Provide the [x, y] coordinate of the cell's center where the given text is located.  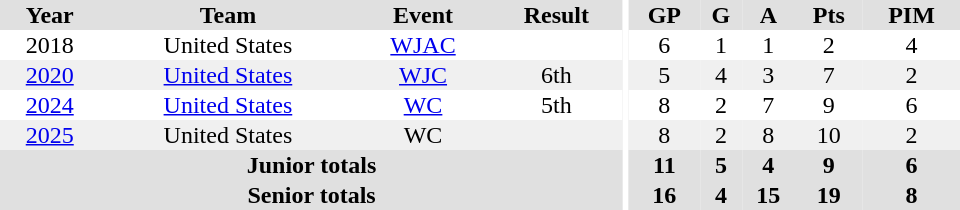
10 [829, 135]
16 [664, 195]
2018 [50, 45]
GP [664, 15]
19 [829, 195]
2024 [50, 105]
Senior totals [312, 195]
2020 [50, 75]
G [721, 15]
WJC [422, 75]
Junior totals [312, 165]
6th [556, 75]
2025 [50, 135]
WJAC [422, 45]
PIM [912, 15]
3 [768, 75]
Year [50, 15]
Event [422, 15]
A [768, 15]
Result [556, 15]
Team [228, 15]
15 [768, 195]
5th [556, 105]
11 [664, 165]
Pts [829, 15]
